Identify which cell holds the provided text, then report its [X, Y] central coordinate. 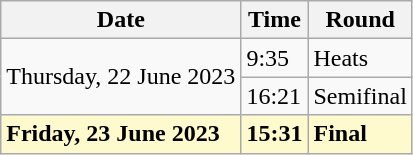
Final [360, 134]
16:21 [274, 96]
Thursday, 22 June 2023 [121, 77]
15:31 [274, 134]
Date [121, 20]
Friday, 23 June 2023 [121, 134]
9:35 [274, 58]
Semifinal [360, 96]
Round [360, 20]
Heats [360, 58]
Time [274, 20]
